Locate the cell with the specified text and output its [x, y] center coordinate. 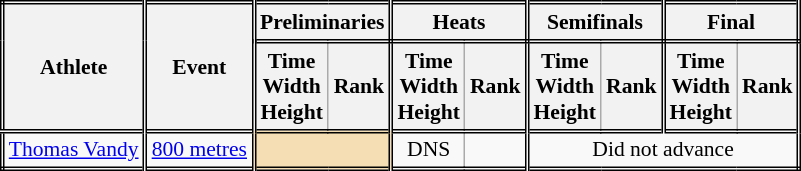
DNS [428, 150]
Did not advance [663, 150]
Heats [459, 22]
Event [199, 67]
800 metres [199, 150]
Preliminaries [322, 22]
Final [731, 22]
Athlete [74, 67]
Semifinals [595, 22]
Thomas Vandy [74, 150]
